Find where the given text appears and provide that cell's center as (x, y) coordinate. 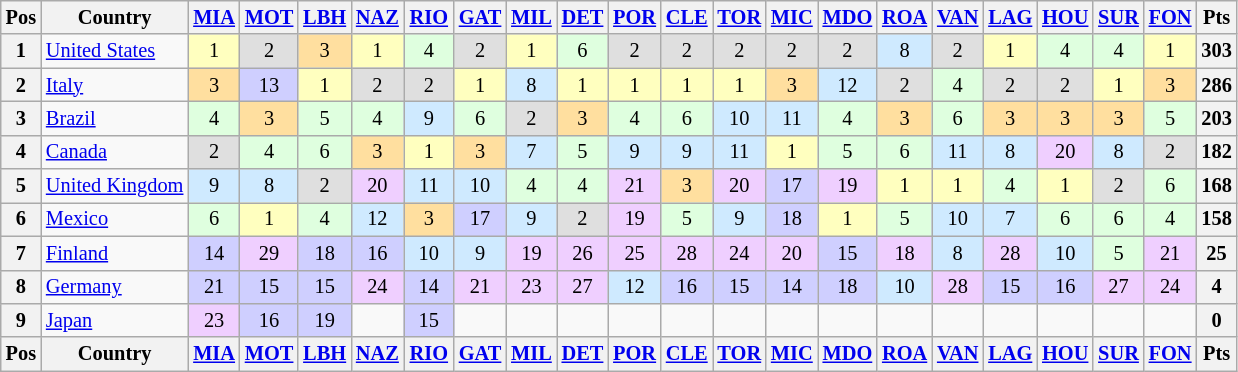
Finland (114, 253)
158 (1216, 219)
182 (1216, 152)
13 (269, 85)
286 (1216, 85)
Brazil (114, 118)
United Kingdom (114, 186)
203 (1216, 118)
United States (114, 51)
Canada (114, 152)
0 (1216, 320)
Mexico (114, 219)
Germany (114, 287)
26 (583, 253)
29 (269, 253)
303 (1216, 51)
Italy (114, 85)
168 (1216, 186)
Japan (114, 320)
